Detect which cell encompasses the target text, then output its (X, Y) center coordinate. 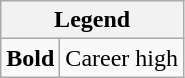
Legend (92, 20)
Career high (122, 58)
Bold (30, 58)
